Extract the (x, y) coordinate from the center of the cell holding the provided text.  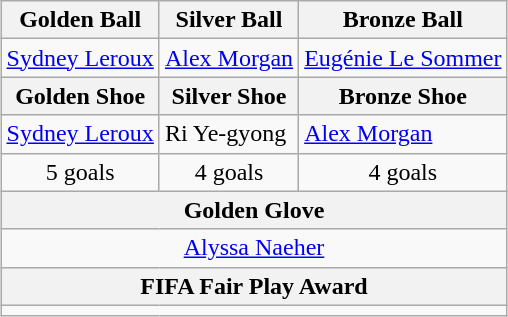
Silver Ball (228, 20)
Golden Shoe (80, 96)
5 goals (80, 172)
FIFA Fair Play Award (254, 286)
Ri Ye-gyong (228, 134)
Alyssa Naeher (254, 248)
Silver Shoe (228, 96)
Golden Glove (254, 210)
Bronze Ball (403, 20)
Eugénie Le Sommer (403, 58)
Golden Ball (80, 20)
Bronze Shoe (403, 96)
